Pinpoint the cell where the given text exists, returning its (X, Y) midpoint coordinate. 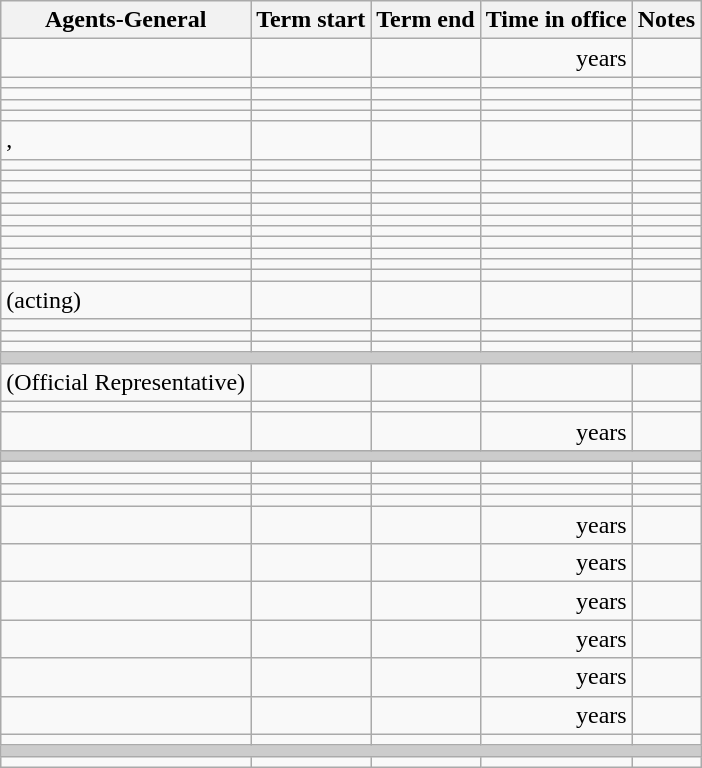
Agents-General (126, 20)
Notes (666, 20)
, (126, 140)
Time in office (556, 20)
Term end (426, 20)
Term start (311, 20)
(acting) (126, 300)
(Official Representative) (126, 382)
